Determine the [X, Y] coordinate at the center of the cell enclosing the given text.  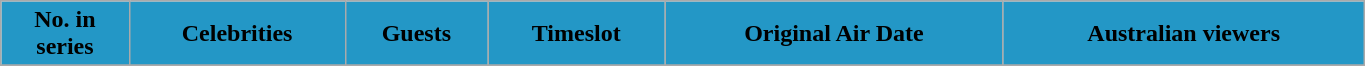
Celebrities [237, 34]
No. inseries [65, 34]
Original Air Date [834, 34]
Timeslot [576, 34]
Guests [416, 34]
Australian viewers [1184, 34]
